Output the (X, Y) coordinate of the center of the cell containing the given text.  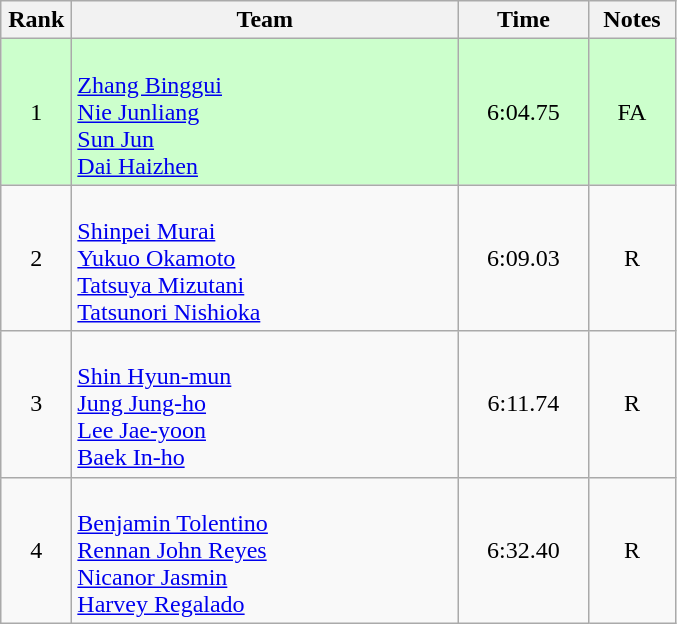
6:11.74 (524, 404)
Zhang BingguiNie JunliangSun JunDai Haizhen (265, 112)
6:32.40 (524, 550)
FA (632, 112)
Rank (36, 20)
3 (36, 404)
Shin Hyun-munJung Jung-hoLee Jae-yoonBaek In-ho (265, 404)
2 (36, 258)
Benjamin TolentinoRennan John ReyesNicanor JasminHarvey Regalado (265, 550)
Team (265, 20)
6:04.75 (524, 112)
Shinpei MuraiYukuo OkamotoTatsuya MizutaniTatsunori Nishioka (265, 258)
Time (524, 20)
4 (36, 550)
Notes (632, 20)
1 (36, 112)
6:09.03 (524, 258)
